Capture the cell that displays the provided text and extract its (X, Y) central coordinate. 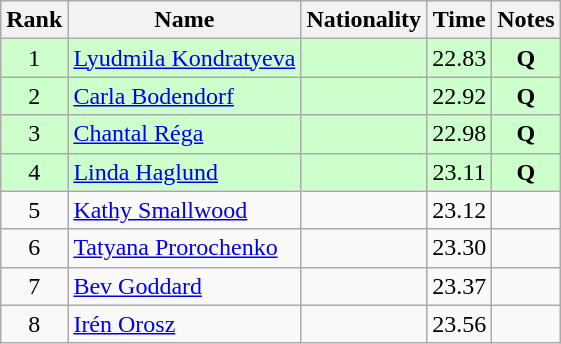
1 (34, 58)
Lyudmila Kondratyeva (184, 58)
23.56 (460, 324)
Time (460, 20)
Irén Orosz (184, 324)
8 (34, 324)
2 (34, 96)
Kathy Smallwood (184, 210)
Bev Goddard (184, 286)
Carla Bodendorf (184, 96)
5 (34, 210)
4 (34, 172)
Name (184, 20)
Notes (526, 20)
Rank (34, 20)
23.30 (460, 248)
Nationality (364, 20)
23.37 (460, 286)
23.12 (460, 210)
Linda Haglund (184, 172)
7 (34, 286)
23.11 (460, 172)
6 (34, 248)
3 (34, 134)
22.92 (460, 96)
Chantal Réga (184, 134)
22.98 (460, 134)
Tatyana Prorochenko (184, 248)
22.83 (460, 58)
